From the cell containing the given text, extract its center point as [x, y] coordinate. 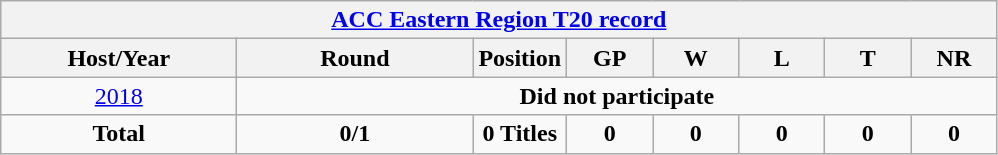
T [868, 58]
Position [520, 58]
Did not participate [617, 96]
0 Titles [520, 134]
Host/Year [119, 58]
W [696, 58]
0/1 [355, 134]
L [782, 58]
Total [119, 134]
ACC Eastern Region T20 record [499, 20]
GP [610, 58]
NR [954, 58]
2018 [119, 96]
Round [355, 58]
